From the cell containing the given text, extract its center point as [x, y] coordinate. 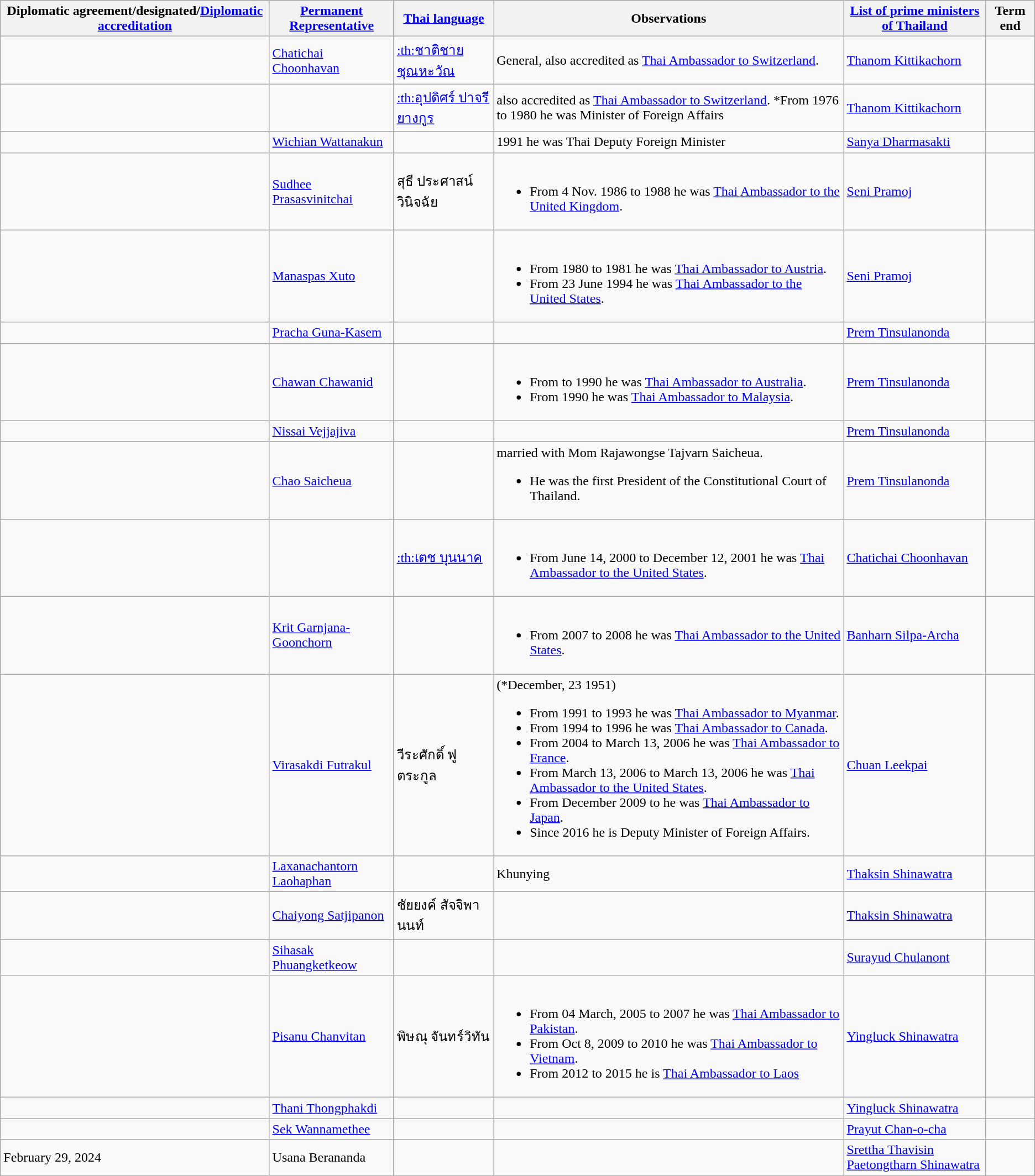
From June 14, 2000 to December 12, 2001 he was Thai Ambassador to the United States. [669, 558]
Surayud Chulanont [914, 957]
From 1980 to 1981 he was Thai Ambassador to Austria.From 23 June 1994 he was Thai Ambassador to the United States. [669, 276]
married with Mom Rajawongse Tajvarn Saicheua.He was the first President of the Constitutional Court of Thailand. [669, 480]
General, also accredited as Thai Ambassador to Switzerland. [669, 60]
Chuan Leekpai [914, 765]
February 29, 2024 [135, 1157]
1991 he was Thai Deputy Foreign Minister [669, 142]
From to 1990 he was Thai Ambassador to Australia.From 1990 he was Thai Ambassador to Malaysia. [669, 382]
Chaiyong Satjipanon [332, 916]
Observations [669, 19]
Sudhee Prasasvinitchai [332, 191]
วีระศักดิ์ ฟูตระกูล [443, 765]
Virasakdi Futrakul [332, 765]
Pracha Guna-Kasem [332, 333]
List of prime ministers of Thailand [914, 19]
Chao Saicheua [332, 480]
Laxanachantorn Laohaphan [332, 874]
Khunying [669, 874]
:th:อุปดิศร์ ปาจรียางกูร [443, 108]
:th:เตช บุนนาค [443, 558]
From 4 Nov. 1986 to 1988 he was Thai Ambassador to the United Kingdom. [669, 191]
ชัยยงค์ สัจจิพานนท์ [443, 916]
Permanent Representative [332, 19]
Diplomatic agreement/designated/Diplomatic accreditation [135, 19]
Banharn Silpa-Archa [914, 635]
Srettha ThavisinPaetongtharn Shinawatra [914, 1157]
Sihasak Phuangketkeow [332, 957]
Krit Garnjana-Goonchorn [332, 635]
Nissai Vejjajiva [332, 431]
Wichian Wattanakun [332, 142]
Usana Berananda [332, 1157]
Sanya Dharmasakti [914, 142]
Pisanu Chanvitan [332, 1037]
Thani Thongphakdi [332, 1108]
สุธี ประศาสน์วินิจฉัย [443, 191]
Sek Wannamethee [332, 1129]
Thai language [443, 19]
From 2007 to 2008 he was Thai Ambassador to the United States. [669, 635]
พิษณุ จันทร์วิทัน [443, 1037]
also accredited as Thai Ambassador to Switzerland. *From 1976 to 1980 he was Minister of Foreign Affairs [669, 108]
Manaspas Xuto [332, 276]
Chawan Chawanid [332, 382]
:th:ชาติชาย ชุณหะวัณ [443, 60]
Term end [1010, 19]
Prayut Chan-o-cha [914, 1129]
